Capture the cell that displays the provided text and extract its [x, y] central coordinate. 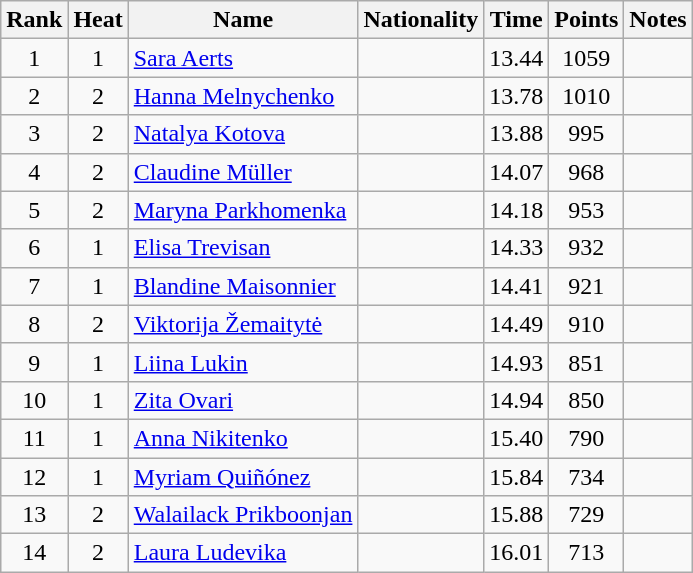
Name [243, 20]
5 [34, 210]
Blandine Maisonnier [243, 286]
734 [586, 477]
8 [34, 324]
7 [34, 286]
921 [586, 286]
Points [586, 20]
3 [34, 134]
14.18 [516, 210]
Nationality [421, 20]
13 [34, 515]
15.84 [516, 477]
Elisa Trevisan [243, 248]
13.78 [516, 96]
Heat [98, 20]
14.93 [516, 362]
12 [34, 477]
790 [586, 438]
14.49 [516, 324]
Myriam Quiñónez [243, 477]
Zita Ovari [243, 400]
953 [586, 210]
Walailack Prikboonjan [243, 515]
14.94 [516, 400]
Natalya Kotova [243, 134]
Maryna Parkhomenka [243, 210]
Anna Nikitenko [243, 438]
1059 [586, 58]
Notes [658, 20]
Sara Aerts [243, 58]
14.33 [516, 248]
13.44 [516, 58]
932 [586, 248]
851 [586, 362]
Hanna Melnychenko [243, 96]
11 [34, 438]
Rank [34, 20]
15.40 [516, 438]
14 [34, 553]
Time [516, 20]
729 [586, 515]
910 [586, 324]
850 [586, 400]
4 [34, 172]
Claudine Müller [243, 172]
9 [34, 362]
713 [586, 553]
Viktorija Žemaitytė [243, 324]
6 [34, 248]
Liina Lukin [243, 362]
13.88 [516, 134]
16.01 [516, 553]
14.07 [516, 172]
15.88 [516, 515]
Laura Ludevika [243, 553]
995 [586, 134]
1010 [586, 96]
968 [586, 172]
10 [34, 400]
14.41 [516, 286]
